Detect which cell encompasses the target text, then output its [X, Y] center coordinate. 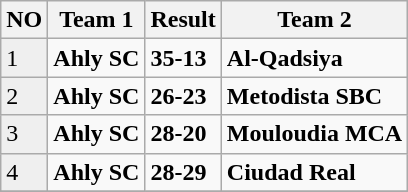
3 [24, 134]
Mouloudia MCA [314, 134]
Team 2 [314, 20]
Metodista SBC [314, 96]
NO [24, 20]
Ciudad Real [314, 172]
28-20 [183, 134]
Team 1 [96, 20]
26-23 [183, 96]
Result [183, 20]
4 [24, 172]
2 [24, 96]
Al-Qadsiya [314, 58]
1 [24, 58]
28-29 [183, 172]
35-13 [183, 58]
